Provide the [X, Y] coordinate of the cell's center where the given text is located.  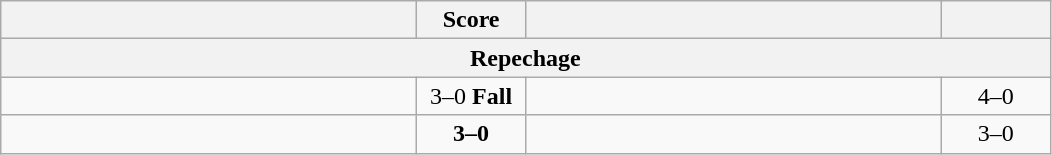
Score [472, 20]
Repechage [526, 58]
4–0 [996, 96]
3–0 Fall [472, 96]
